Extract the (x, y) coordinate from the center of the cell holding the provided text.  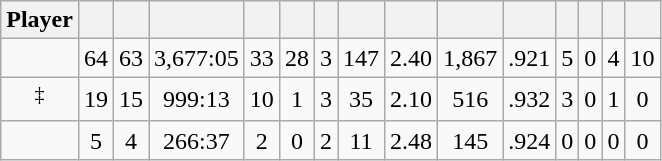
147 (362, 58)
64 (96, 58)
.932 (530, 100)
35 (362, 100)
2.40 (412, 58)
Player (40, 20)
11 (362, 140)
19 (96, 100)
266:37 (197, 140)
33 (262, 58)
‡ (40, 100)
1,867 (470, 58)
.921 (530, 58)
15 (132, 100)
63 (132, 58)
145 (470, 140)
2.10 (412, 100)
.924 (530, 140)
28 (296, 58)
516 (470, 100)
3,677:05 (197, 58)
2.48 (412, 140)
999:13 (197, 100)
